Extract the (X, Y) coordinate from the center of the cell holding the provided text.  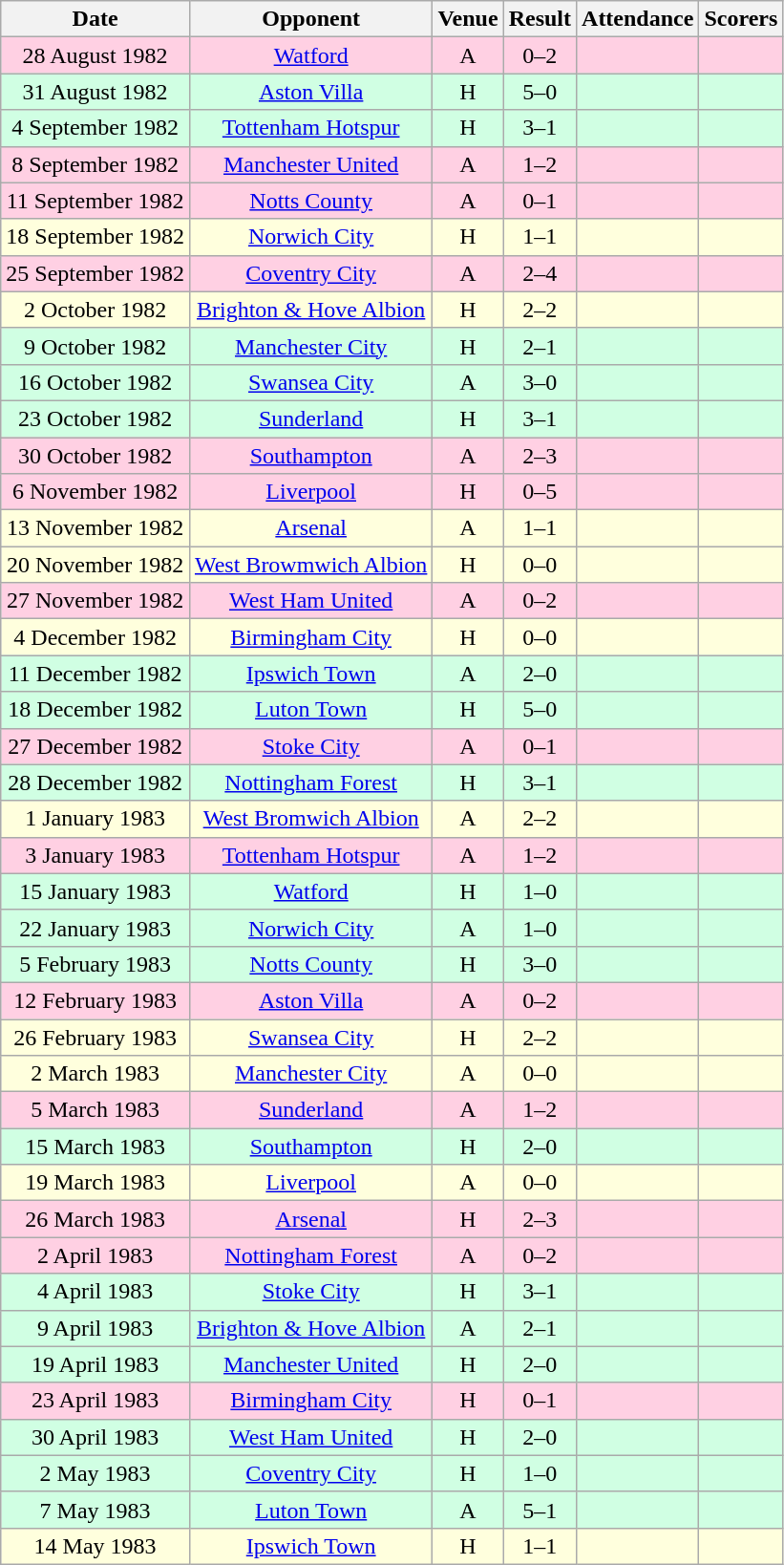
31 August 1982 (95, 92)
9 October 1982 (95, 346)
Result (540, 19)
11 December 1982 (95, 674)
Attendance (638, 19)
4 September 1982 (95, 128)
12 February 1983 (95, 1000)
20 November 1982 (95, 565)
11 September 1982 (95, 201)
West Browmwich Albion (310, 565)
19 March 1983 (95, 1183)
8 September 1982 (95, 164)
30 October 1982 (95, 456)
Venue (468, 19)
19 April 1983 (95, 1364)
23 October 1982 (95, 418)
13 November 1982 (95, 528)
25 September 1982 (95, 273)
0–5 (540, 492)
2 May 1983 (95, 1473)
Opponent (310, 19)
6 November 1982 (95, 492)
4 April 1983 (95, 1292)
15 March 1983 (95, 1147)
28 December 1982 (95, 782)
2 October 1982 (95, 310)
28 August 1982 (95, 55)
Scorers (741, 19)
2 April 1983 (95, 1255)
15 January 1983 (95, 891)
18 September 1982 (95, 237)
5 February 1983 (95, 964)
18 December 1982 (95, 710)
23 April 1983 (95, 1401)
27 November 1982 (95, 601)
4 December 1982 (95, 637)
26 March 1983 (95, 1219)
7 May 1983 (95, 1510)
2 March 1983 (95, 1074)
27 December 1982 (95, 746)
Date (95, 19)
30 April 1983 (95, 1437)
3 January 1983 (95, 855)
16 October 1982 (95, 382)
26 February 1983 (95, 1037)
1 January 1983 (95, 819)
9 April 1983 (95, 1328)
5–1 (540, 1510)
5 March 1983 (95, 1110)
14 May 1983 (95, 1546)
West Bromwich Albion (310, 819)
2–4 (540, 273)
22 January 1983 (95, 928)
